Return (x, y) of the center of cell containing provided text 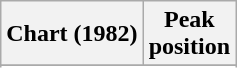
Chart (1982) (72, 34)
Peakposition (189, 34)
